For the text-containing cell, return its midpoint in [x, y] coordinate format. 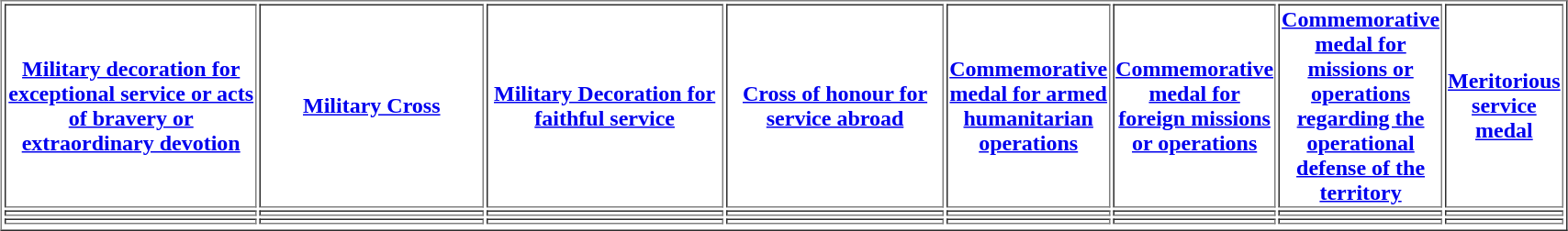
Meritorious service medal [1504, 105]
Commemorative medal for foreign missions or operations [1194, 105]
Commemorative medal for missions or operations regarding the operational defense of the territory [1361, 105]
Commemorative medal for armed humanitarian operations [1028, 105]
Military Cross [371, 105]
Military Decoration for faithful service [604, 105]
Cross of honour for service abroad [835, 105]
Military decoration for exceptional service or acts of bravery or extraordinary devotion [130, 105]
